Return the [x, y] coordinate for the center point of the cell that contains the specified text.  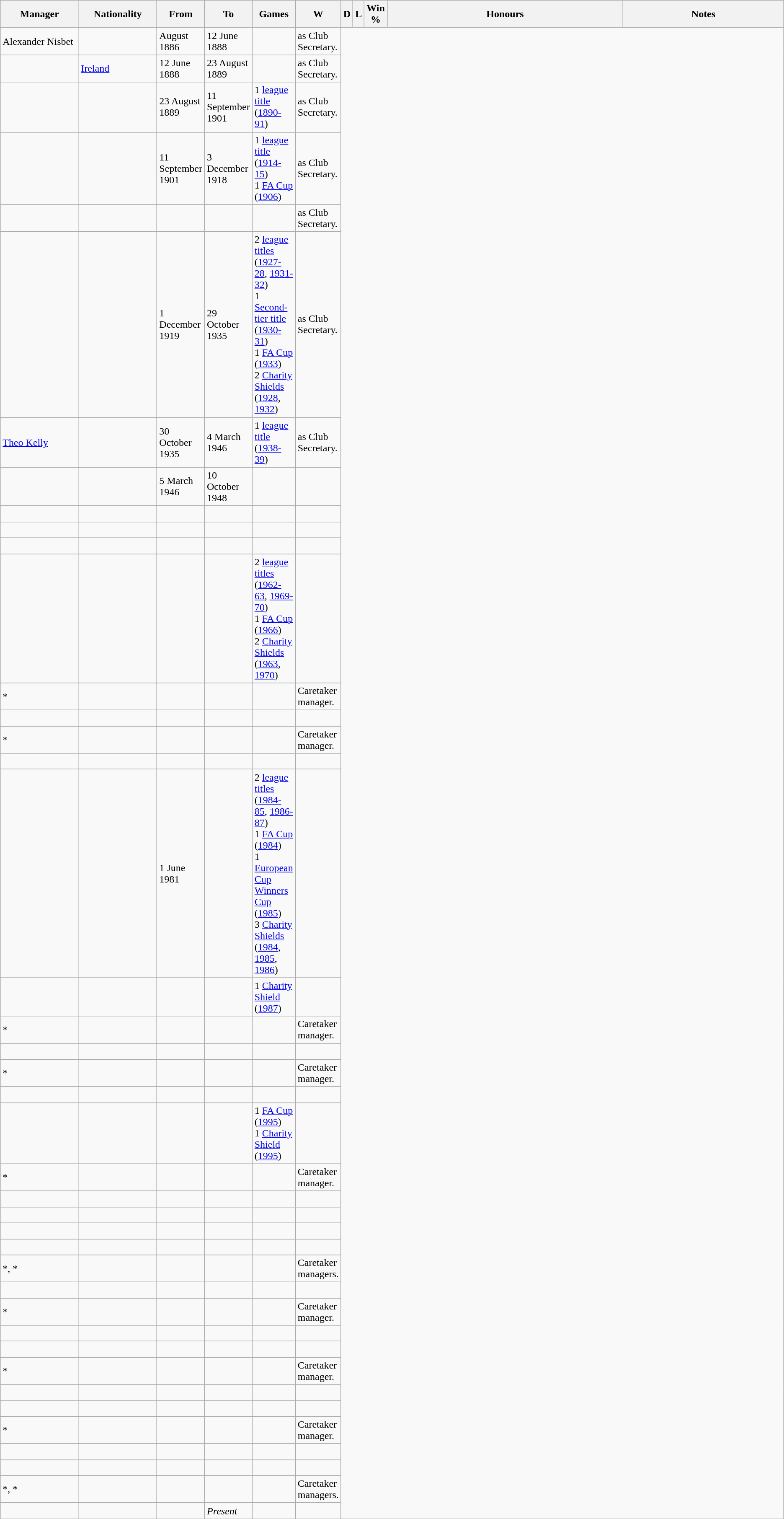
Manager [39, 14]
2 league titles (1984-85, 1986-87)1 FA Cup (1984)1 European Cup Winners Cup (1985)3 Charity Shields (1984, 1985, 1986) [274, 873]
Theo Kelly [39, 443]
Ireland [118, 69]
Win % [376, 14]
D [347, 14]
30 October 1935 [181, 443]
1 Charity Shield (1987) [274, 997]
5 March 1946 [181, 486]
1 FA Cup (1995)1 Charity Shield (1995) [274, 1133]
Nationality [118, 14]
2 league titles (1927-28, 1931-32)1 Second-tier title (1930-31)1 FA Cup (1933)2 Charity Shields (1928, 1932) [274, 324]
From [181, 14]
1 June 1981 [181, 873]
To [229, 14]
2 league titles (1962-63, 1969-70)1 FA Cup (1966)2 Charity Shields (1963, 1970) [274, 618]
3 December 1918 [229, 168]
Honours [505, 14]
L [358, 14]
4 March 1946 [229, 443]
10 October 1948 [229, 486]
1 December 1919 [181, 324]
29 October 1935 [229, 324]
Present [229, 1511]
Games [274, 14]
August 1886 [181, 41]
W [318, 14]
Alexander Nisbet [39, 41]
1 league title (1890-91) [274, 107]
1 league title (1938-39) [274, 443]
1 league title (1914-15)1 FA Cup (1906) [274, 168]
Notes [704, 14]
